Pinpoint the cell where the given text exists, returning its [x, y] midpoint coordinate. 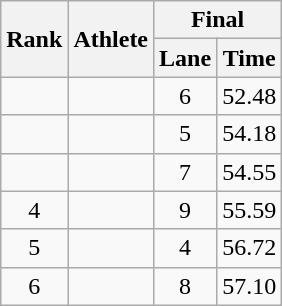
54.55 [250, 172]
54.18 [250, 134]
7 [186, 172]
57.10 [250, 286]
Lane [186, 58]
Athlete [111, 39]
55.59 [250, 210]
56.72 [250, 248]
Rank [34, 39]
52.48 [250, 96]
9 [186, 210]
Final [218, 20]
8 [186, 286]
Time [250, 58]
